Scan for the cell matching the given text and deliver its [X, Y] coordinate at center. 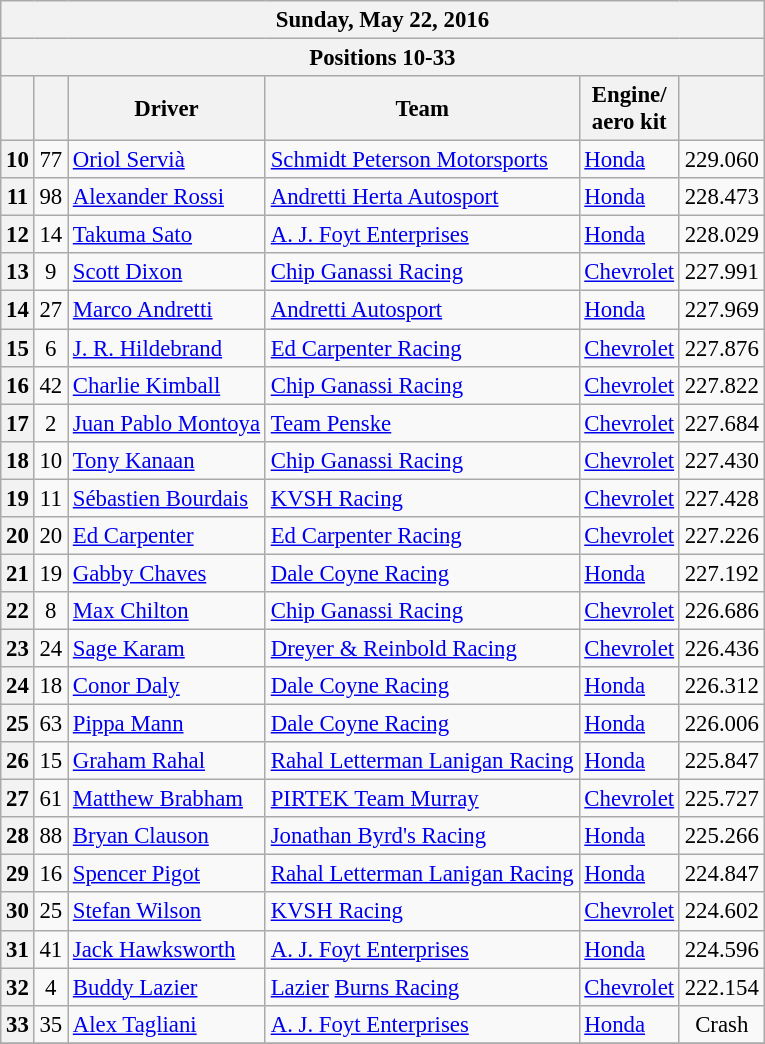
4 [50, 987]
227.969 [722, 310]
Andretti Herta Autosport [422, 197]
Oriol Servià [167, 160]
224.596 [722, 949]
42 [50, 385]
Team [422, 108]
226.006 [722, 724]
21 [18, 573]
Buddy Lazier [167, 987]
Sébastien Bourdais [167, 498]
Conor Daly [167, 686]
Tony Kanaan [167, 460]
227.226 [722, 536]
28 [18, 836]
Sunday, May 22, 2016 [382, 20]
Ed Carpenter [167, 536]
227.192 [722, 573]
227.876 [722, 348]
224.847 [722, 874]
35 [50, 1024]
Engine/aero kit [629, 108]
6 [50, 348]
23 [18, 648]
Pippa Mann [167, 724]
Team Penske [422, 423]
88 [50, 836]
225.727 [722, 799]
227.822 [722, 385]
77 [50, 160]
227.991 [722, 273]
30 [18, 912]
226.436 [722, 648]
224.602 [722, 912]
Schmidt Peterson Motorsports [422, 160]
Alex Tagliani [167, 1024]
17 [18, 423]
226.686 [722, 611]
Max Chilton [167, 611]
Dreyer & Reinbold Racing [422, 648]
Jack Hawksworth [167, 949]
Crash [722, 1024]
225.266 [722, 836]
Jonathan Byrd's Racing [422, 836]
29 [18, 874]
Bryan Clauson [167, 836]
63 [50, 724]
228.029 [722, 235]
9 [50, 273]
226.312 [722, 686]
Gabby Chaves [167, 573]
Juan Pablo Montoya [167, 423]
229.060 [722, 160]
225.847 [722, 761]
Scott Dixon [167, 273]
Driver [167, 108]
Graham Rahal [167, 761]
32 [18, 987]
J. R. Hildebrand [167, 348]
Sage Karam [167, 648]
8 [50, 611]
2 [50, 423]
41 [50, 949]
12 [18, 235]
26 [18, 761]
Marco Andretti [167, 310]
Charlie Kimball [167, 385]
227.430 [722, 460]
228.473 [722, 197]
13 [18, 273]
Takuma Sato [167, 235]
Lazier Burns Racing [422, 987]
227.428 [722, 498]
227.684 [722, 423]
Andretti Autosport [422, 310]
Alexander Rossi [167, 197]
PIRTEK Team Murray [422, 799]
33 [18, 1024]
Spencer Pigot [167, 874]
31 [18, 949]
98 [50, 197]
Positions 10-33 [382, 58]
22 [18, 611]
61 [50, 799]
Stefan Wilson [167, 912]
222.154 [722, 987]
Matthew Brabham [167, 799]
